Locate the cell with the specified text and output its [x, y] center coordinate. 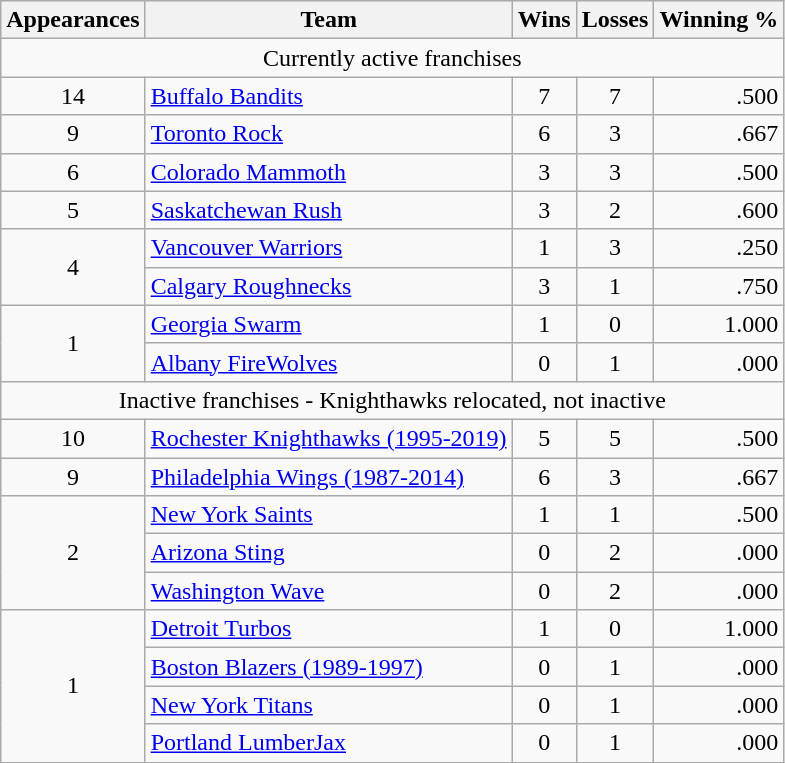
Washington Wave [328, 591]
Albany FireWolves [328, 362]
Buffalo Bandits [328, 96]
New York Saints [328, 515]
Vancouver Warriors [328, 248]
Winning % [719, 20]
4 [73, 267]
Toronto Rock [328, 134]
New York Titans [328, 705]
Georgia Swarm [328, 324]
Team [328, 20]
Detroit Turbos [328, 629]
10 [73, 438]
Saskatchewan Rush [328, 210]
.600 [719, 210]
14 [73, 96]
Colorado Mammoth [328, 172]
Wins [544, 20]
.250 [719, 248]
.750 [719, 286]
Portland LumberJax [328, 743]
Currently active franchises [392, 58]
Losses [615, 20]
Appearances [73, 20]
Boston Blazers (1989-1997) [328, 667]
Philadelphia Wings (1987-2014) [328, 477]
Inactive franchises - Knighthawks relocated, not inactive [392, 400]
Calgary Roughnecks [328, 286]
Rochester Knighthawks (1995-2019) [328, 438]
Arizona Sting [328, 553]
